Search for the cell housing the specified text and yield its (X, Y) center coordinate. 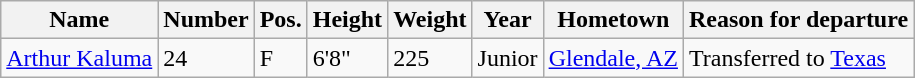
Year (508, 20)
Number (206, 20)
24 (206, 58)
Height (347, 20)
225 (430, 58)
Hometown (613, 20)
Weight (430, 20)
Pos. (280, 20)
Glendale, AZ (613, 58)
Arthur Kaluma (80, 58)
6'8" (347, 58)
Name (80, 20)
Junior (508, 58)
Reason for departure (798, 20)
Transferred to Texas (798, 58)
F (280, 58)
